Return [X, Y] of the center of cell containing provided text 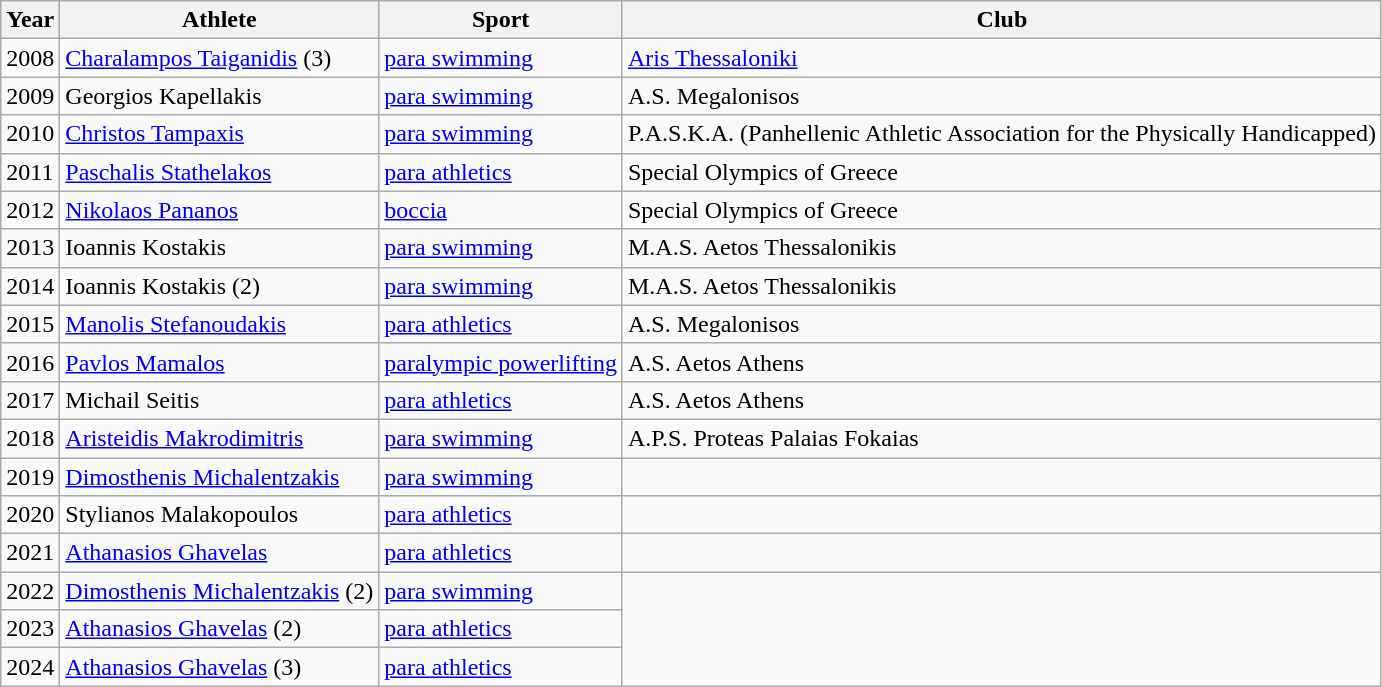
Athanasios Ghavelas (3) [220, 667]
Athlete [220, 20]
Club [1002, 20]
2023 [30, 629]
Christos Tampaxis [220, 134]
boccia [501, 210]
Sport [501, 20]
Ioannis Kostakis (2) [220, 286]
2024 [30, 667]
Athanasios Ghavelas (2) [220, 629]
Charalampos Taiganidis (3) [220, 58]
Stylianos Malakopoulos [220, 515]
Dimosthenis Michalentzakis (2) [220, 591]
2022 [30, 591]
2020 [30, 515]
2019 [30, 477]
Michail Seitis [220, 400]
Dimosthenis Michalentzakis [220, 477]
2009 [30, 96]
2016 [30, 362]
Year [30, 20]
2012 [30, 210]
2011 [30, 172]
Nikolaos Pananos [220, 210]
paralympic powerlifting [501, 362]
Ioannis Kostakis [220, 248]
A.P.S. Proteas Palaias Fokaias [1002, 438]
2018 [30, 438]
2010 [30, 134]
Paschalis Stathelakos [220, 172]
Georgios Kapellakis [220, 96]
Aris Thessaloniki [1002, 58]
2013 [30, 248]
2017 [30, 400]
2008 [30, 58]
Pavlos Mamalos [220, 362]
P.A.S.K.A. (Panhellenic Athletic Association for the Physically Handicapped) [1002, 134]
2021 [30, 553]
2015 [30, 324]
Aristeidis Makrodimitris [220, 438]
2014 [30, 286]
Athanasios Ghavelas [220, 553]
Manolis Stefanoudakis [220, 324]
